Extract the [X, Y] coordinate from the center of the cell holding the provided text.  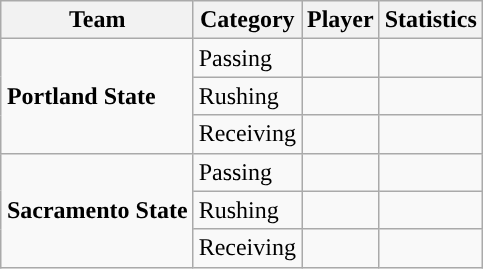
Team [97, 20]
Statistics [430, 20]
Player [341, 20]
Sacramento State [97, 210]
Portland State [97, 96]
Category [247, 20]
